Extract the (x, y) coordinate from the center of the cell holding the provided text.  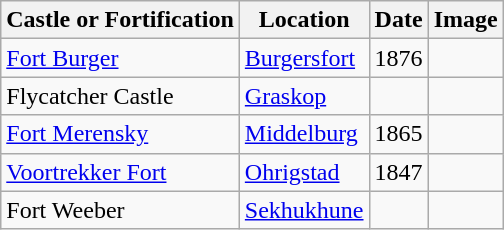
Castle or Fortification (120, 20)
1865 (398, 134)
Image (466, 20)
Flycatcher Castle (120, 96)
1876 (398, 58)
Ohrigstad (304, 172)
Voortrekker Fort (120, 172)
Fort Weeber (120, 210)
Date (398, 20)
Location (304, 20)
Graskop (304, 96)
Burgersfort (304, 58)
Fort Burger (120, 58)
1847 (398, 172)
Fort Merensky (120, 134)
Middelburg (304, 134)
Sekhukhune (304, 210)
